Determine the [X, Y] coordinate at the center of the cell enclosing the given text.  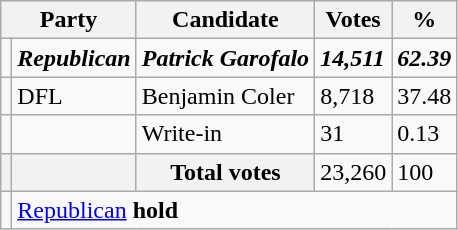
14,511 [354, 58]
Patrick Garofalo [225, 58]
Total votes [225, 172]
Party [68, 20]
DFL [74, 96]
37.48 [424, 96]
0.13 [424, 134]
8,718 [354, 96]
31 [354, 134]
Republican hold [234, 210]
100 [424, 172]
Candidate [225, 20]
23,260 [354, 172]
Republican [74, 58]
62.39 [424, 58]
% [424, 20]
Write-in [225, 134]
Votes [354, 20]
Benjamin Coler [225, 96]
